Return [X, Y] of the center of cell containing provided text 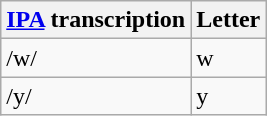
Letter [228, 20]
IPA transcription [96, 20]
/w/ [96, 58]
/y/ [96, 96]
w [228, 58]
y [228, 96]
